Output the [x, y] coordinate of the center of the cell containing the given text.  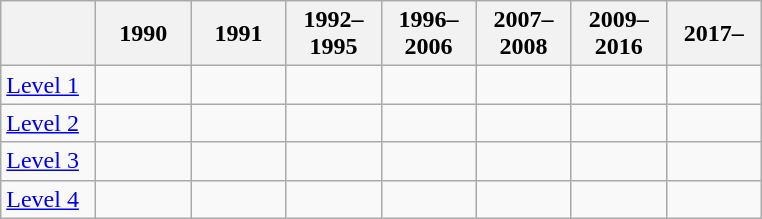
1996–2006 [428, 34]
Level 4 [48, 199]
Level 3 [48, 161]
1990 [144, 34]
Level 2 [48, 123]
1992–1995 [334, 34]
2007–2008 [524, 34]
2009–2016 [618, 34]
1991 [238, 34]
Level 1 [48, 85]
2017– [714, 34]
